Search for the cell housing the specified text and yield its (x, y) center coordinate. 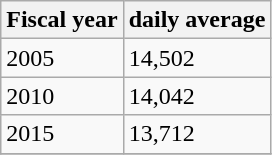
14,042 (197, 96)
2010 (62, 96)
daily average (197, 20)
13,712 (197, 134)
2005 (62, 58)
Fiscal year (62, 20)
14,502 (197, 58)
2015 (62, 134)
